Locate the cell with the specified text and output its (x, y) center coordinate. 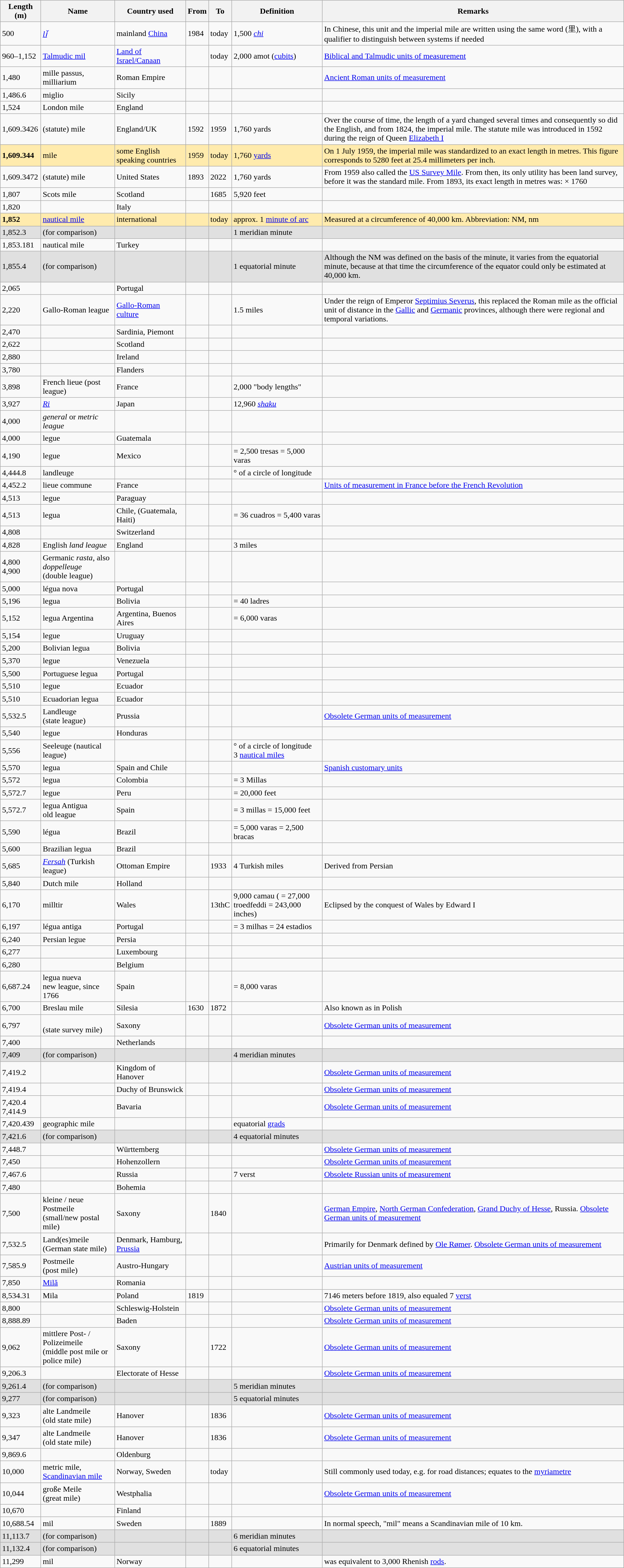
6 meridian minutes (277, 1536)
6,280 (21, 965)
Eclipsed by the conquest of Wales by Edward I (473, 905)
4,8004,900 (21, 567)
1,855.4 (21, 266)
2,065 (21, 288)
Turkey (150, 245)
1,852.3 (21, 232)
Ancient Roman units of measurement (473, 77)
Land of Israel/Canaan (150, 56)
To (220, 11)
In Chinese, this unit and the imperial mile are written using the same word (里), with a qualifier to distinguish between systems if needed (473, 34)
2,000 amot (cubits) (277, 56)
2,220 (21, 310)
6,170 (21, 905)
9,869.6 (21, 1455)
1933 (220, 866)
5,600 (21, 849)
Bavaria (150, 1107)
10,688.54 (21, 1523)
Oldenburg (150, 1455)
Denmark, Hamburg, Prussia (150, 1244)
Sweden (150, 1523)
3,898 (21, 387)
Uruguay (150, 635)
Measured at a circumference of 40,000 km. Abbreviation: NM, nm (473, 220)
legua nuevanew league, since 1766 (78, 986)
3,927 (21, 404)
Breslau mile (78, 1008)
mille passus, milliarium (78, 77)
5,000 (21, 588)
9,323 (21, 1416)
Mila (78, 1296)
7,419.4 (21, 1089)
= 3 millas = 15,000 feet (277, 810)
German Empire, North German Confederation, Grand Duchy of Hesse, Russia. Obsolete German units of measurement (473, 1213)
légua nova (78, 588)
Württemberg (150, 1149)
1,852 (21, 220)
8,800 (21, 1308)
Peru (150, 793)
7 verst (277, 1175)
general or metric league (78, 421)
lǐ (78, 34)
Paraguay (150, 498)
7,480 (21, 1187)
Chile, (Guatemala, Haiti) (150, 515)
Romania (150, 1283)
7,532.5 (21, 1244)
Primarily for Denmark defined by Ole Rømer. Obsolete German units of measurement (473, 1244)
Gallo-Roman league (78, 310)
1 equatorial minute (277, 266)
4,828 (21, 545)
London mile (78, 108)
Scots mile (78, 194)
1722 (220, 1347)
Country used (150, 11)
Obsolete Russian units of measurement (473, 1175)
1,807 (21, 194)
= 3 milhas = 24 estadios (277, 927)
mittlere Post- / Polizeimeile(middle post mile or police mile) (78, 1347)
500 (21, 34)
Argentina, Buenos Aires (150, 618)
some English speaking countries (150, 155)
Spain and Chile (150, 768)
Milă (78, 1283)
5,200 (21, 648)
8,534.31 (21, 1296)
10,000 (21, 1472)
miglio (78, 95)
1.5 miles (277, 310)
Honduras (150, 733)
7,420.47,414.9 (21, 1107)
Persian legue (78, 939)
mile (78, 155)
5,556 (21, 750)
12,960 shaku (277, 404)
(state survey mile) (78, 1025)
7,419.2 (21, 1072)
= 8,000 varas (277, 986)
6,700 (21, 1008)
6,197 (21, 927)
Ecuadorian legua (78, 699)
2,880 (21, 357)
5,685 (21, 866)
5,572 (21, 780)
Colombia (150, 780)
Still commonly used today, e.g. for road distances; equates to the myriametre (473, 1472)
Length (m) (21, 11)
legua Argentina (78, 618)
kleine / neue Postmeile(small/new postal mile) (78, 1213)
9,206.3 (21, 1373)
5,540 (21, 733)
11,113.7 (21, 1536)
1840 (220, 1213)
Brazilian legua (78, 849)
1592 (197, 129)
Netherlands (150, 1042)
7,450 (21, 1162)
7146 meters before 1819, also equaled 7 verst (473, 1296)
Japan (150, 404)
4,444.8 (21, 473)
international (150, 220)
9,261.4 (21, 1386)
9,062 (21, 1347)
1889 (220, 1523)
1,820 (21, 207)
Bohemia (150, 1187)
Hohenzollern (150, 1162)
5,196 (21, 601)
Norway (150, 1561)
7,500 (21, 1213)
5,590 (21, 831)
1,486.6 (21, 95)
9,347 (21, 1437)
1872 (220, 1008)
United States (150, 177)
2,622 (21, 344)
5,154 (21, 635)
= 40 ladres (277, 601)
Persia (150, 939)
Definition (277, 11)
= 3 Millas (277, 780)
2,470 (21, 331)
2022 (220, 177)
5,152 (21, 618)
Land(es)meile(German state mile) (78, 1244)
Landleuge(state league) (78, 716)
10,044 (21, 1494)
Westphalia (150, 1494)
Flanders (150, 369)
Holland (150, 883)
5,840 (21, 883)
= 2,500 tresas = 5,000 varas (277, 456)
Dutch mile (78, 883)
4 Turkish miles (277, 866)
Derived from Persian (473, 866)
From (197, 11)
5,570 (21, 768)
4,808 (21, 532)
Austro-Hungary (150, 1266)
1,609.3426 (21, 129)
5,920 feet (277, 194)
6,240 (21, 939)
Fersah (Turkish league) (78, 866)
7,421.6 (21, 1136)
Sardinia, Piemont (150, 331)
1,500 chi (277, 34)
6,277 (21, 952)
Baden (150, 1321)
4 equatorial minutes (277, 1136)
In normal speech, "mil" means a Scandinavian mile of 10 km. (473, 1523)
6 equatorial minutes (277, 1549)
Mexico (150, 456)
1,609.3472 (21, 177)
11,299 (21, 1561)
Austrian units of measurement (473, 1266)
Ottoman Empire (150, 866)
Prussia (150, 716)
3,780 (21, 369)
= 20,000 feet (277, 793)
1685 (220, 194)
Electorate of Hesse (150, 1373)
landleuge (78, 473)
Biblical and Talmudic units of measurement (473, 56)
Poland (150, 1296)
Silesia (150, 1008)
Venezuela (150, 661)
5,500 (21, 674)
1,524 (21, 108)
geographic mile (78, 1124)
Luxembourg (150, 952)
approx. 1 minute of arc (277, 220)
Units of measurement in France before the French Revolution (473, 485)
Belgium (150, 965)
9,000 camau ( = 27,000 troedfeddi = 243,000 inches) (277, 905)
English land league (78, 545)
1,480 (21, 77)
légua antiga (78, 927)
5 equatorial minutes (277, 1398)
7,420.439 (21, 1124)
Remarks (473, 11)
1819 (197, 1296)
6,797 (21, 1025)
Duchy of Brunswick (150, 1089)
7,400 (21, 1042)
4,452.2 (21, 485)
= 6,000 varas (277, 618)
Seeleuge (nautical league) (78, 750)
Postmeile(post mile) (78, 1266)
° of a circle of longitude 3 nautical miles (277, 750)
7,467.6 (21, 1175)
8,888.89 (21, 1321)
5,370 (21, 661)
Guatemala (150, 438)
Portuguese legua (78, 674)
Schleswig-Holstein (150, 1308)
7,448.7 (21, 1149)
= 36 cuadros = 5,400 varas (277, 515)
metric mile, Scandinavian mile (78, 1472)
Name (78, 11)
1,609.344 (21, 155)
4 meridian minutes (277, 1055)
7,850 (21, 1283)
mainland China (150, 34)
10,670 (21, 1511)
11,132.4 (21, 1549)
equatorial grads (277, 1124)
Finland (150, 1511)
7,585.9 (21, 1266)
was equivalent to 3,000 Rhenish rods. (473, 1561)
Bolivian legua (78, 648)
Kingdom of Hanover (150, 1072)
French lieue (post league) (78, 387)
milltir (78, 905)
Ireland (150, 357)
13thC (220, 905)
Italy (150, 207)
lieue commune (78, 485)
légua (78, 831)
Talmudic mil (78, 56)
England/UK (150, 129)
Norway, Sweden (150, 1472)
große Meile(great mile) (78, 1494)
On 1 July 1959, the imperial mile was standardized to an exact length in metres. This figure corresponds to 5280 feet at 25.4 millimeters per inch. (473, 155)
Wales (150, 905)
Spanish customary units (473, 768)
Sicily (150, 95)
1630 (197, 1008)
1,853.181 (21, 245)
1893 (197, 177)
= 5,000 varas = 2,500 bracas (277, 831)
5 meridian minutes (277, 1386)
1 meridian minute (277, 232)
° of a circle of longitude (277, 473)
legua Antiguaold league (78, 810)
4,190 (21, 456)
2,000 "body lengths" (277, 387)
Ri (78, 404)
Roman Empire (150, 77)
Also known as in Polish (473, 1008)
9,277 (21, 1398)
5,532.5 (21, 716)
Gallo-Roman culture (150, 310)
1984 (197, 34)
3 miles (277, 545)
Germanic rasta, also doppelleuge (double league) (78, 567)
6,687.24 (21, 986)
Russia (150, 1175)
960–1,152 (21, 56)
Switzerland (150, 532)
7,409 (21, 1055)
